From the cell containing the given text, extract its center point as [X, Y] coordinate. 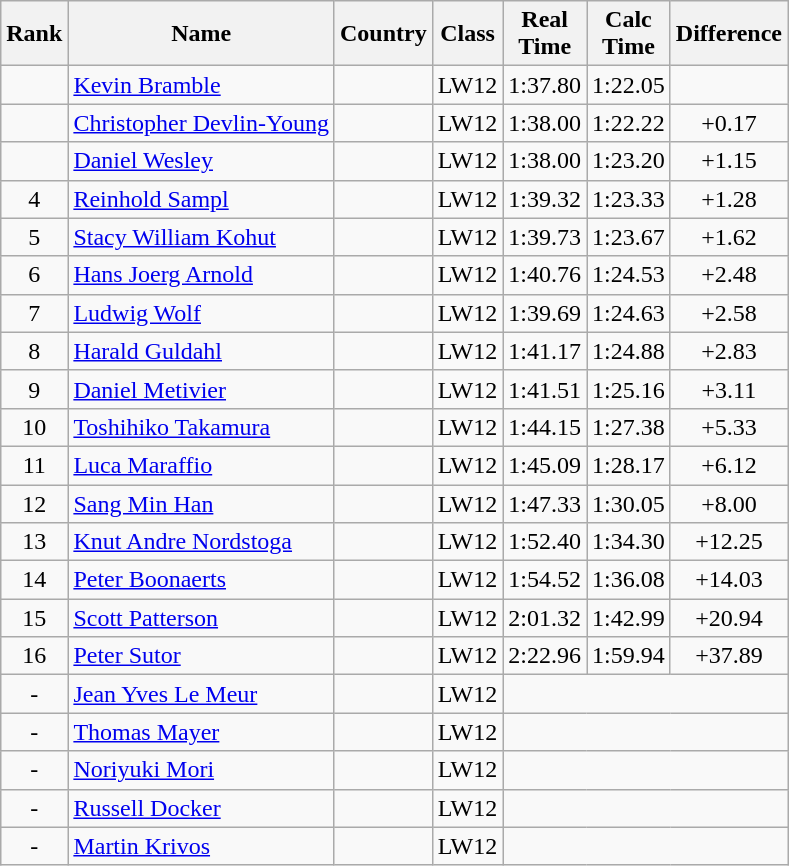
+2.83 [728, 351]
1:42.99 [629, 618]
14 [34, 580]
+37.89 [728, 656]
4 [34, 199]
1:24.63 [629, 313]
1:40.76 [545, 275]
+12.25 [728, 542]
12 [34, 503]
1:44.15 [545, 427]
Name [202, 34]
+2.48 [728, 275]
Jean Yves Le Meur [202, 694]
1:54.52 [545, 580]
11 [34, 465]
2:22.96 [545, 656]
1:23.20 [629, 161]
+5.33 [728, 427]
Harald Guldahl [202, 351]
1:22.05 [629, 85]
1:47.33 [545, 503]
1:39.73 [545, 237]
7 [34, 313]
Knut Andre Nordstoga [202, 542]
1:45.09 [545, 465]
RealTime [545, 34]
Difference [728, 34]
Daniel Metivier [202, 389]
Class [468, 34]
1:23.67 [629, 237]
1:59.94 [629, 656]
+1.15 [728, 161]
+3.11 [728, 389]
1:25.16 [629, 389]
8 [34, 351]
+20.94 [728, 618]
+2.58 [728, 313]
Peter Boonaerts [202, 580]
Toshihiko Takamura [202, 427]
Peter Sutor [202, 656]
Luca Maraffio [202, 465]
Kevin Bramble [202, 85]
1:39.32 [545, 199]
Rank [34, 34]
1:28.17 [629, 465]
Reinhold Sampl [202, 199]
Russell Docker [202, 808]
CalcTime [629, 34]
+8.00 [728, 503]
6 [34, 275]
Sang Min Han [202, 503]
1:37.80 [545, 85]
1:23.33 [629, 199]
1:41.51 [545, 389]
Daniel Wesley [202, 161]
1:34.30 [629, 542]
1:52.40 [545, 542]
Ludwig Wolf [202, 313]
15 [34, 618]
1:30.05 [629, 503]
1:27.38 [629, 427]
1:36.08 [629, 580]
13 [34, 542]
Noriyuki Mori [202, 770]
Stacy William Kohut [202, 237]
1:39.69 [545, 313]
+0.17 [728, 123]
Country [383, 34]
Martin Krivos [202, 846]
+1.28 [728, 199]
16 [34, 656]
Christopher Devlin-Young [202, 123]
Thomas Mayer [202, 732]
+1.62 [728, 237]
Hans Joerg Arnold [202, 275]
5 [34, 237]
Scott Patterson [202, 618]
+6.12 [728, 465]
2:01.32 [545, 618]
1:24.88 [629, 351]
+14.03 [728, 580]
10 [34, 427]
9 [34, 389]
1:41.17 [545, 351]
1:22.22 [629, 123]
1:24.53 [629, 275]
